Return (X, Y) of the center of cell containing provided text 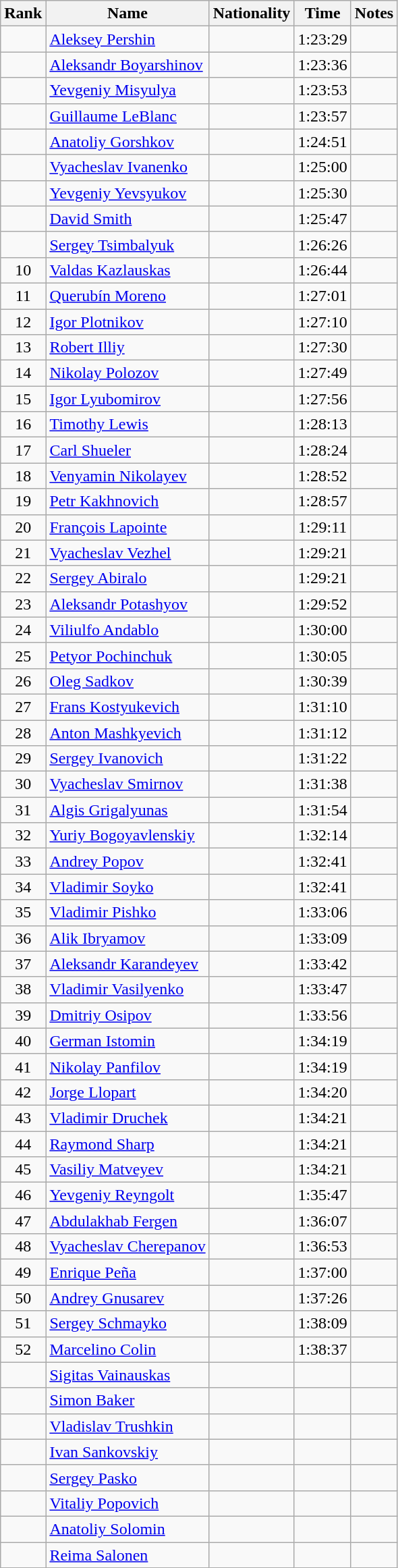
25 (23, 655)
Notes (374, 13)
Rank (23, 13)
32 (23, 836)
36 (23, 938)
1:28:24 (322, 450)
1:27:49 (322, 373)
1:26:26 (322, 244)
Vladimir Druchek (127, 1118)
Igor Lyubomirov (127, 399)
Sergey Schmayko (127, 1324)
43 (23, 1118)
Nikolay Panfilov (127, 1066)
44 (23, 1144)
Simon Baker (127, 1401)
35 (23, 913)
Jorge Llopart (127, 1092)
1:31:10 (322, 707)
Dmitriy Osipov (127, 1015)
46 (23, 1195)
1:31:54 (322, 810)
21 (23, 553)
1:23:29 (322, 39)
Vyacheslav Ivanenko (127, 167)
Venyamin Nikolayev (127, 476)
Vitaliy Popovich (127, 1503)
30 (23, 784)
Alik Ibryamov (127, 938)
François Lapointe (127, 527)
1:35:47 (322, 1195)
Vladimir Soyko (127, 887)
27 (23, 707)
Petyor Pochinchuk (127, 655)
Valdas Kazlauskas (127, 270)
Vladimir Vasilyenko (127, 990)
20 (23, 527)
Yevgeniy Yevsyukov (127, 193)
17 (23, 450)
Aleksandr Boyarshinov (127, 65)
41 (23, 1066)
11 (23, 296)
Vladislav Trushkin (127, 1426)
Yuriy Bogoyavlenskiy (127, 836)
1:27:01 (322, 296)
42 (23, 1092)
Guillaume LeBlanc (127, 116)
Andrey Popov (127, 861)
Time (322, 13)
Aleksey Pershin (127, 39)
1:30:00 (322, 630)
Aleksandr Karandeyev (127, 964)
29 (23, 759)
Abdulakhab Fergen (127, 1221)
10 (23, 270)
1:23:36 (322, 65)
1:31:12 (322, 732)
52 (23, 1349)
24 (23, 630)
19 (23, 502)
Nationality (252, 13)
1:24:51 (322, 142)
1:32:14 (322, 836)
Sergey Ivanovich (127, 759)
Marcelino Colin (127, 1349)
34 (23, 887)
1:23:53 (322, 90)
1:38:37 (322, 1349)
1:29:11 (322, 527)
Aleksandr Potashyov (127, 604)
Enrique Peña (127, 1272)
Algis Grigalyunas (127, 810)
1:28:52 (322, 476)
1:25:47 (322, 219)
Anatoliy Solomin (127, 1529)
39 (23, 1015)
German Istomin (127, 1041)
45 (23, 1170)
Yevgeniy Misyulya (127, 90)
1:37:26 (322, 1298)
22 (23, 578)
1:34:20 (322, 1092)
Viliulfo Andablo (127, 630)
Carl Shueler (127, 450)
1:37:00 (322, 1272)
1:36:07 (322, 1221)
37 (23, 964)
33 (23, 861)
David Smith (127, 219)
12 (23, 322)
1:30:05 (322, 655)
1:25:30 (322, 193)
1:29:52 (322, 604)
1:33:09 (322, 938)
1:33:42 (322, 964)
Sergey Pasko (127, 1478)
Vyacheslav Cherepanov (127, 1247)
Ivan Sankovskiy (127, 1452)
1:33:06 (322, 913)
Andrey Gnusarev (127, 1298)
Vladimir Pishko (127, 913)
1:33:47 (322, 990)
31 (23, 810)
Frans Kostyukevich (127, 707)
28 (23, 732)
1:25:00 (322, 167)
13 (23, 348)
49 (23, 1272)
40 (23, 1041)
1:26:44 (322, 270)
1:30:39 (322, 681)
1:27:56 (322, 399)
47 (23, 1221)
Vyacheslav Vezhel (127, 553)
1:28:57 (322, 502)
Anatoliy Gorshkov (127, 142)
16 (23, 425)
Sergey Tsimbalyuk (127, 244)
Nikolay Polozov (127, 373)
1:38:09 (322, 1324)
23 (23, 604)
51 (23, 1324)
50 (23, 1298)
Reima Salonen (127, 1555)
Sigitas Vainauskas (127, 1375)
14 (23, 373)
1:28:13 (322, 425)
48 (23, 1247)
Raymond Sharp (127, 1144)
Igor Plotnikov (127, 322)
18 (23, 476)
1:27:10 (322, 322)
1:33:56 (322, 1015)
Vasiliy Matveyev (127, 1170)
Vyacheslav Smirnov (127, 784)
1:31:22 (322, 759)
1:27:30 (322, 348)
Name (127, 13)
Robert Illiy (127, 348)
15 (23, 399)
Timothy Lewis (127, 425)
1:36:53 (322, 1247)
1:23:57 (322, 116)
Anton Mashkyevich (127, 732)
1:31:38 (322, 784)
Yevgeniy Reyngolt (127, 1195)
38 (23, 990)
Petr Kakhnovich (127, 502)
26 (23, 681)
Oleg Sadkov (127, 681)
Sergey Abiralo (127, 578)
Querubín Moreno (127, 296)
